Provide the (x, y) coordinate of the cell's center where the given text is located.  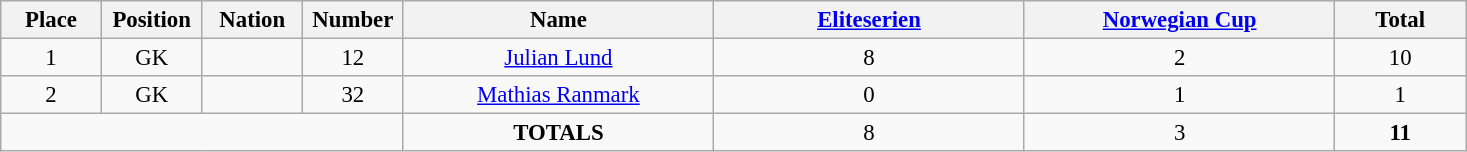
12 (354, 58)
TOTALS (558, 133)
Julian Lund (558, 58)
Position (152, 20)
Name (558, 20)
11 (1400, 133)
Norwegian Cup (1180, 20)
32 (354, 95)
0 (870, 95)
Total (1400, 20)
10 (1400, 58)
Eliteserien (870, 20)
3 (1180, 133)
Nation (252, 20)
Place (52, 20)
Number (354, 20)
Mathias Ranmark (558, 95)
